Search for the cell housing the specified text and yield its (x, y) center coordinate. 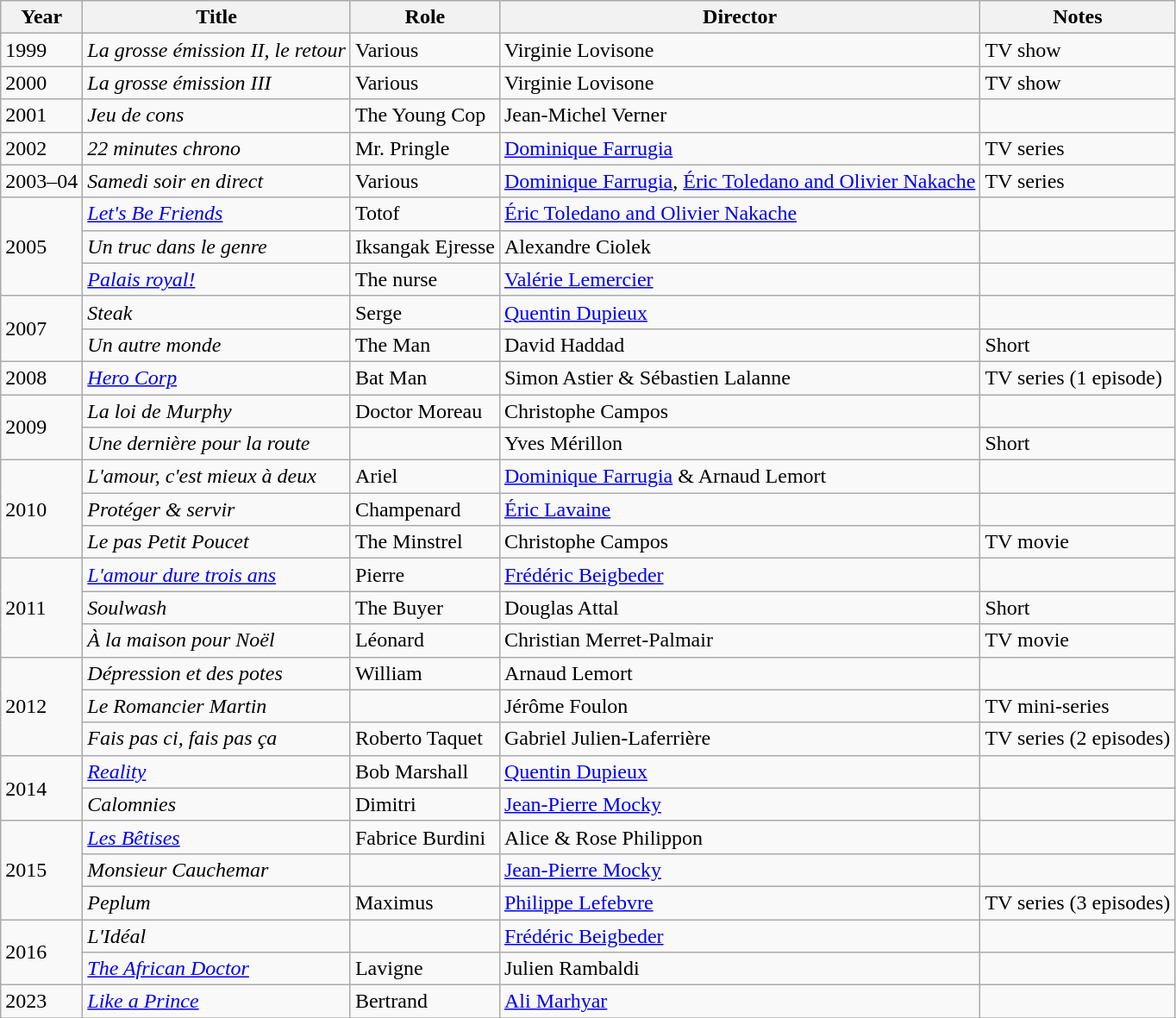
Philippe Lefebvre (740, 902)
2023 (41, 1002)
Léonard (424, 640)
Mr. Pringle (424, 148)
2008 (41, 378)
2010 (41, 509)
2003–04 (41, 181)
Alice & Rose Philippon (740, 837)
Christian Merret-Palmair (740, 640)
Steak (217, 312)
Le pas Petit Poucet (217, 542)
Samedi soir en direct (217, 181)
Bat Man (424, 378)
Title (217, 17)
Bertrand (424, 1002)
Director (740, 17)
L'Idéal (217, 935)
Role (424, 17)
Dépression et des potes (217, 673)
2014 (41, 788)
Palais royal! (217, 279)
Like a Prince (217, 1002)
Un truc dans le genre (217, 247)
Simon Astier & Sébastien Lalanne (740, 378)
Hero Corp (217, 378)
Calomnies (217, 804)
Reality (217, 771)
Un autre monde (217, 345)
Serge (424, 312)
La grosse émission III (217, 83)
The Man (424, 345)
Les Bêtises (217, 837)
2011 (41, 608)
Peplum (217, 902)
Ali Marhyar (740, 1002)
Le Romancier Martin (217, 706)
Julien Rambaldi (740, 969)
2005 (41, 247)
Doctor Moreau (424, 411)
TV series (2 episodes) (1078, 739)
Dominique Farrugia (740, 148)
2007 (41, 328)
Roberto Taquet (424, 739)
The African Doctor (217, 969)
Protéger & servir (217, 509)
À la maison pour Noël (217, 640)
L'amour, c'est mieux à deux (217, 477)
Jean-Michel Verner (740, 116)
Fabrice Burdini (424, 837)
Monsieur Cauchemar (217, 870)
Totof (424, 214)
2012 (41, 706)
L'amour dure trois ans (217, 575)
Gabriel Julien-Laferrière (740, 739)
Pierre (424, 575)
Dominique Farrugia, Éric Toledano and Olivier Nakache (740, 181)
Fais pas ci, fais pas ça (217, 739)
Dominique Farrugia & Arnaud Lemort (740, 477)
Éric Toledano and Olivier Nakache (740, 214)
The Buyer (424, 608)
Une dernière pour la route (217, 444)
The Minstrel (424, 542)
Ariel (424, 477)
Bob Marshall (424, 771)
Dimitri (424, 804)
La grosse émission II, le retour (217, 50)
Valérie Lemercier (740, 279)
Maximus (424, 902)
2001 (41, 116)
Soulwash (217, 608)
Arnaud Lemort (740, 673)
2009 (41, 428)
La loi de Murphy (217, 411)
Éric Lavaine (740, 509)
Lavigne (424, 969)
22 minutes chrono (217, 148)
Jérôme Foulon (740, 706)
Notes (1078, 17)
TV mini-series (1078, 706)
Yves Mérillon (740, 444)
2015 (41, 870)
Jeu de cons (217, 116)
Champenard (424, 509)
TV series (1 episode) (1078, 378)
TV series (3 episodes) (1078, 902)
The Young Cop (424, 116)
Let's Be Friends (217, 214)
Alexandre Ciolek (740, 247)
The nurse (424, 279)
1999 (41, 50)
William (424, 673)
Douglas Attal (740, 608)
Iksangak Ejresse (424, 247)
2000 (41, 83)
David Haddad (740, 345)
2016 (41, 952)
Year (41, 17)
2002 (41, 148)
